Extract the (x, y) coordinate from the center of the cell holding the provided text.  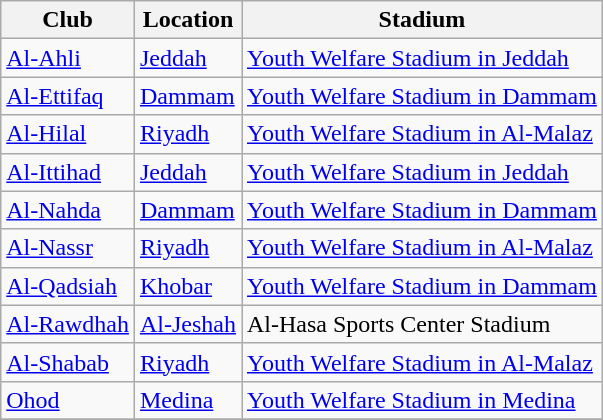
Club (68, 20)
Al-Ahli (68, 58)
Al-Jeshah (188, 324)
Al-Shabab (68, 362)
Khobar (188, 286)
Al-Ittihad (68, 172)
Al-Rawdhah (68, 324)
Youth Welfare Stadium in Medina (422, 400)
Al-Qadsiah (68, 286)
Al-Hilal (68, 134)
Al-Hasa Sports Center Stadium (422, 324)
Al-Nahda (68, 210)
Location (188, 20)
Al-Ettifaq (68, 96)
Stadium (422, 20)
Al-Nassr (68, 248)
Ohod (68, 400)
Medina (188, 400)
